Locate the cell with the specified text and output its (x, y) center coordinate. 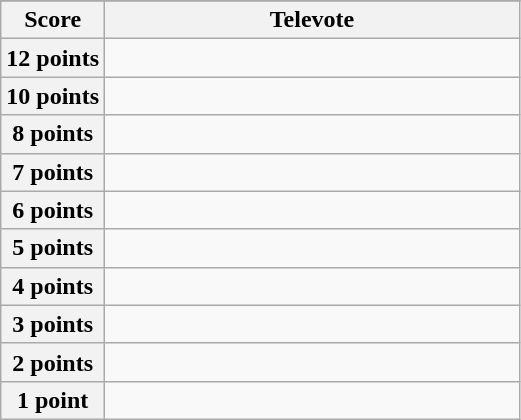
4 points (53, 286)
Score (53, 20)
5 points (53, 248)
8 points (53, 134)
6 points (53, 210)
2 points (53, 362)
10 points (53, 96)
7 points (53, 172)
1 point (53, 400)
3 points (53, 324)
12 points (53, 58)
Televote (312, 20)
